For the text-containing cell, return its midpoint in (X, Y) coordinate format. 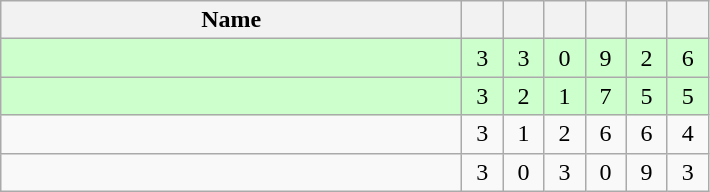
7 (606, 96)
Name (232, 20)
4 (688, 134)
